Determine the [X, Y] coordinate at the center of the cell enclosing the given text.  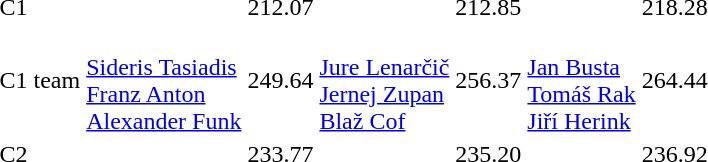
Jure LenarčičJernej ZupanBlaž Cof [384, 80]
Sideris TasiadisFranz AntonAlexander Funk [164, 80]
256.37 [488, 80]
249.64 [280, 80]
Jan BustaTomáš RakJiří Herink [582, 80]
